Return [X, Y] of the center of cell containing provided text 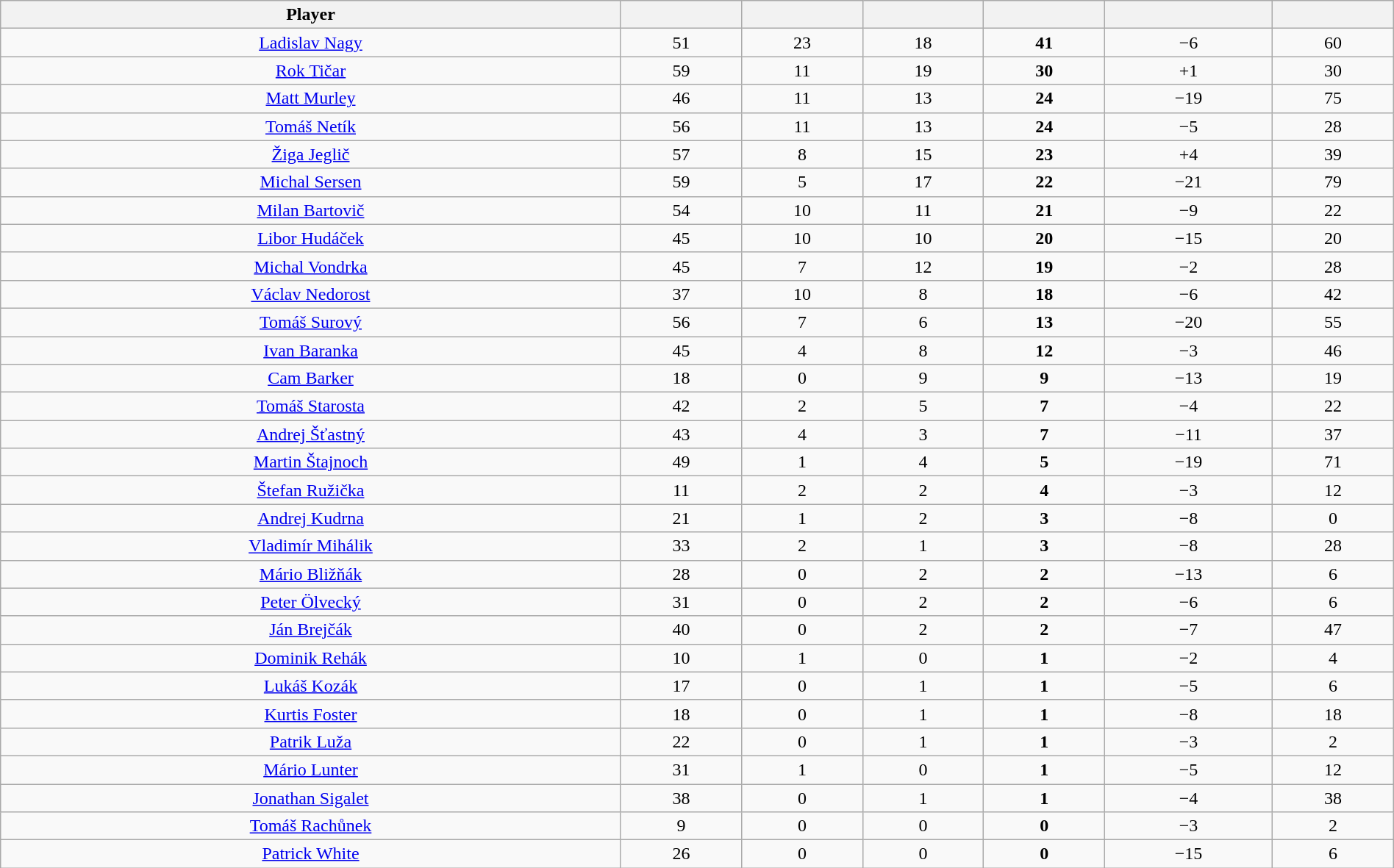
−20 [1188, 322]
57 [681, 154]
75 [1334, 98]
−7 [1188, 630]
Milan Bartovič [310, 210]
Tomáš Starosta [310, 406]
+1 [1188, 71]
26 [681, 854]
51 [681, 43]
40 [681, 630]
60 [1334, 43]
Andrej Šťastný [310, 434]
Lukáš Kozák [310, 686]
Mário Lunter [310, 770]
Patrick White [310, 854]
Rok Tičar [310, 71]
Vladimír Mihálik [310, 546]
15 [923, 154]
Ladislav Nagy [310, 43]
Mário Bližňák [310, 574]
Dominik Rehák [310, 658]
+4 [1188, 154]
33 [681, 546]
Michal Vondrka [310, 266]
Štefan Ružička [310, 490]
Cam Barker [310, 379]
Matt Murley [310, 98]
Tomáš Surový [310, 322]
−11 [1188, 434]
Andrej Kudrna [310, 518]
Peter Ölvecký [310, 602]
39 [1334, 154]
Ján Brejčák [310, 630]
Tomáš Rachůnek [310, 826]
−9 [1188, 210]
Martin Štajnoch [310, 462]
Tomáš Netík [310, 126]
43 [681, 434]
Patrik Luža [310, 742]
Žiga Jeglič [310, 154]
47 [1334, 630]
Kurtis Foster [310, 714]
Libor Hudáček [310, 238]
54 [681, 210]
Player [310, 15]
Michal Sersen [310, 182]
−21 [1188, 182]
79 [1334, 182]
Václav Nedorost [310, 294]
Jonathan Sigalet [310, 797]
55 [1334, 322]
71 [1334, 462]
41 [1044, 43]
Ivan Baranka [310, 351]
49 [681, 462]
